Output the [x, y] coordinate of the center of the cell containing the given text.  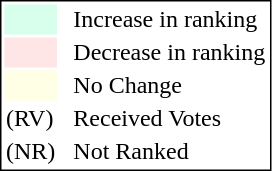
(NR) [30, 151]
Not Ranked [170, 151]
Received Votes [170, 119]
Decrease in ranking [170, 53]
Increase in ranking [170, 19]
(RV) [30, 119]
No Change [170, 85]
